Provide the [x, y] coordinate of the cell's center where the given text is located.  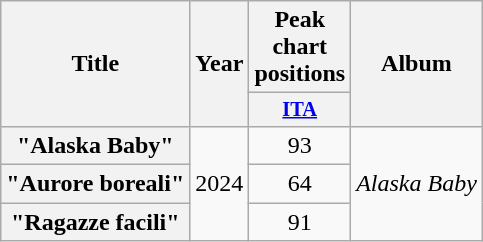
ITA [300, 110]
64 [300, 184]
Title [96, 64]
Album [417, 64]
91 [300, 222]
93 [300, 145]
"Aurore boreali" [96, 184]
Year [220, 64]
"Ragazze facili" [96, 222]
Alaska Baby [417, 183]
2024 [220, 183]
"Alaska Baby" [96, 145]
Peak chart positions [300, 47]
